Pinpoint the cell where the given text exists, returning its [x, y] midpoint coordinate. 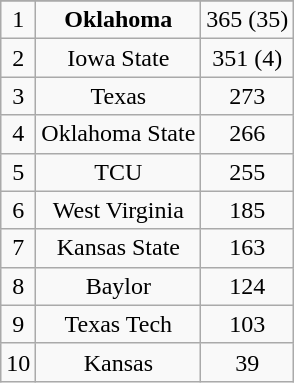
5 [18, 172]
124 [248, 286]
3 [18, 96]
351 (4) [248, 58]
Oklahoma State [118, 134]
West Virginia [118, 210]
6 [18, 210]
365 (35) [248, 20]
266 [248, 134]
TCU [118, 172]
2 [18, 58]
9 [18, 324]
163 [248, 248]
8 [18, 286]
10 [18, 362]
Texas [118, 96]
7 [18, 248]
1 [18, 20]
185 [248, 210]
Baylor [118, 286]
Oklahoma [118, 20]
103 [248, 324]
255 [248, 172]
Texas Tech [118, 324]
Kansas [118, 362]
Kansas State [118, 248]
4 [18, 134]
39 [248, 362]
Iowa State [118, 58]
273 [248, 96]
